Extract the [x, y] coordinate from the center of the cell holding the provided text.  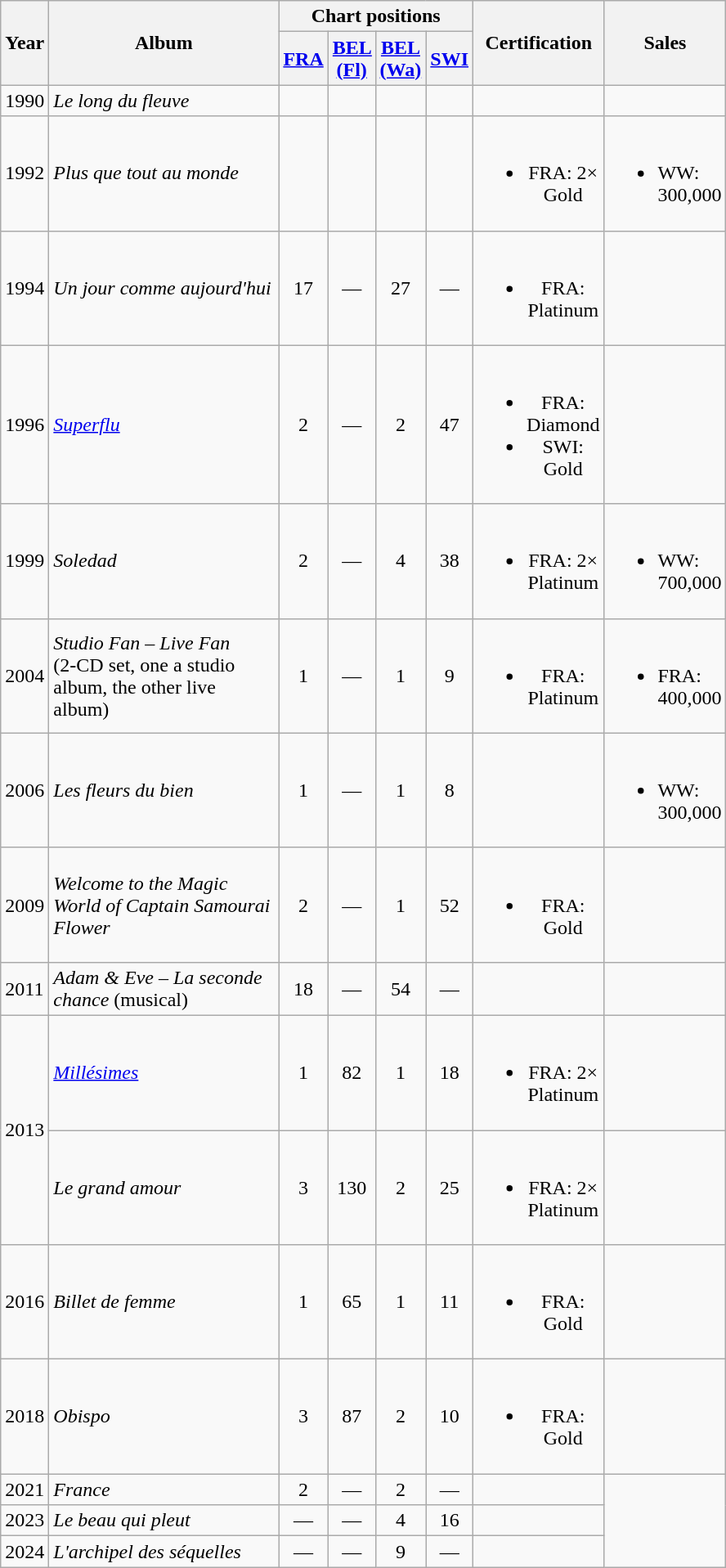
47 [450, 425]
Obispo [164, 1417]
2013 [25, 1130]
11 [450, 1302]
130 [352, 1188]
FRA: 2× Gold [539, 173]
Un jour comme aujourd'hui [164, 288]
BEL (Wa) [401, 59]
Chart positions [376, 16]
2023 [25, 1521]
25 [450, 1188]
Soledad [164, 561]
BEL (Fl) [352, 59]
FRA [303, 59]
Certification [539, 43]
FRA: DiamondSWI: Gold [539, 425]
54 [401, 988]
2009 [25, 905]
2006 [25, 790]
16 [450, 1521]
38 [450, 561]
FRA: 400,000 [665, 676]
1992 [25, 173]
82 [352, 1072]
2004 [25, 676]
2021 [25, 1489]
Billet de femme [164, 1302]
Plus que tout au monde [164, 173]
1994 [25, 288]
SWI [450, 59]
1999 [25, 561]
Le beau qui pleut [164, 1521]
8 [450, 790]
Les fleurs du bien [164, 790]
1990 [25, 101]
France [164, 1489]
87 [352, 1417]
Sales [665, 43]
2018 [25, 1417]
Superflu [164, 425]
Studio Fan – Live Fan(2-CD set, one a studio album, the other live album) [164, 676]
1996 [25, 425]
Album [164, 43]
Millésimes [164, 1072]
Year [25, 43]
65 [352, 1302]
2011 [25, 988]
Welcome to the Magic World of Captain Samourai Flower [164, 905]
L'archipel des séquelles [164, 1552]
WW: 700,000 [665, 561]
10 [450, 1417]
2016 [25, 1302]
Adam & Eve – La seconde chance (musical) [164, 988]
27 [401, 288]
Le grand amour [164, 1188]
2024 [25, 1552]
Le long du fleuve [164, 101]
52 [450, 905]
17 [303, 288]
